Find where the given text appears and provide that cell's center as (X, Y) coordinate. 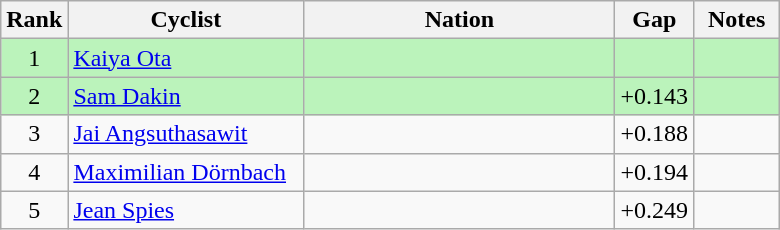
+0.249 (654, 210)
+0.143 (654, 96)
4 (34, 172)
2 (34, 96)
Maximilian Dörnbach (186, 172)
Rank (34, 20)
Gap (654, 20)
3 (34, 134)
Nation (460, 20)
+0.188 (654, 134)
Jai Angsuthasawit (186, 134)
Jean Spies (186, 210)
5 (34, 210)
Sam Dakin (186, 96)
Cyclist (186, 20)
+0.194 (654, 172)
1 (34, 58)
Notes (737, 20)
Kaiya Ota (186, 58)
